Locate the cell with the specified text and output its [X, Y] center coordinate. 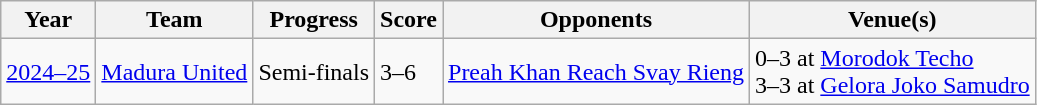
3–6 [409, 72]
Venue(s) [892, 20]
Semi-finals [314, 72]
Team [174, 20]
2024–25 [48, 72]
Score [409, 20]
Preah Khan Reach Svay Rieng [596, 72]
Year [48, 20]
Opponents [596, 20]
Madura United [174, 72]
Progress [314, 20]
0–3 at Morodok Techo3–3 at Gelora Joko Samudro [892, 72]
